Return (X, Y) of the center of cell containing provided text 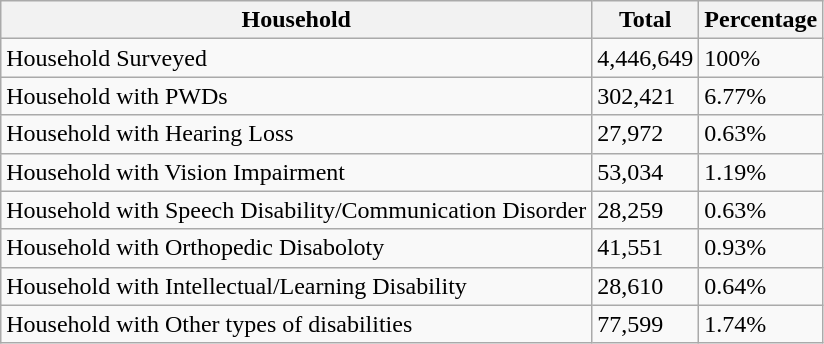
Household with Other types of disabilities (296, 324)
Household with Intellectual/Learning Disability (296, 286)
Total (646, 20)
Percentage (761, 20)
Household with Vision Impairment (296, 172)
Household (296, 20)
4,446,649 (646, 58)
1.74% (761, 324)
6.77% (761, 96)
28,259 (646, 210)
100% (761, 58)
0.93% (761, 248)
41,551 (646, 248)
Household with PWDs (296, 96)
Household with Orthopedic Disaboloty (296, 248)
27,972 (646, 134)
28,610 (646, 286)
1.19% (761, 172)
77,599 (646, 324)
302,421 (646, 96)
Household Surveyed (296, 58)
0.64% (761, 286)
53,034 (646, 172)
Household with Hearing Loss (296, 134)
Household with Speech Disability/Communication Disorder (296, 210)
